Return the (X, Y) coordinate for the center point of the cell that contains the specified text.  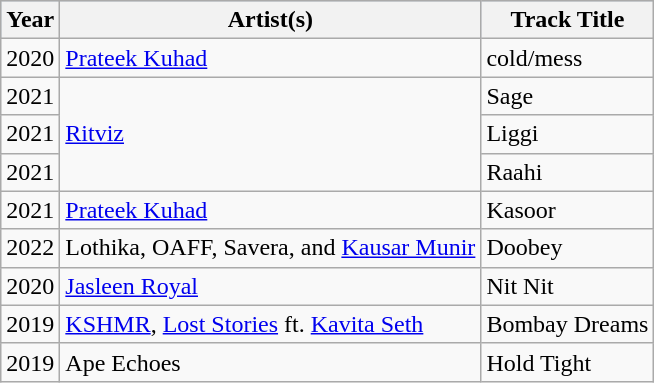
Track Title (568, 20)
Liggi (568, 134)
Ape Echoes (270, 362)
2022 (30, 248)
Raahi (568, 172)
⁠Doobey (568, 248)
cold/mess (568, 58)
Year (30, 20)
Sage (568, 96)
Lothika, OAFF, Savera, and Kausar Munir (270, 248)
KSHMR, Lost Stories ft. Kavita Seth (270, 324)
Ritviz (270, 134)
Bombay Dreams (568, 324)
Kasoor (568, 210)
Jasleen Royal (270, 286)
⁠Hold Tight (568, 362)
Artist(s) (270, 20)
Nit Nit (568, 286)
